For the text-containing cell, return its midpoint in (X, Y) coordinate format. 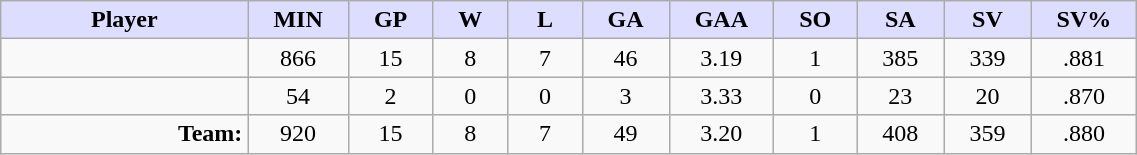
54 (298, 96)
385 (900, 58)
866 (298, 58)
408 (900, 134)
.880 (1084, 134)
MIN (298, 20)
920 (298, 134)
SV% (1084, 20)
339 (988, 58)
.881 (1084, 58)
GP (390, 20)
GAA (721, 20)
3 (626, 96)
2 (390, 96)
3.33 (721, 96)
23 (900, 96)
L (545, 20)
359 (988, 134)
W (470, 20)
SV (988, 20)
.870 (1084, 96)
SA (900, 20)
GA (626, 20)
20 (988, 96)
49 (626, 134)
Player (124, 20)
SO (816, 20)
Team: (124, 134)
3.20 (721, 134)
3.19 (721, 58)
46 (626, 58)
